Capture the cell that displays the provided text and extract its [x, y] central coordinate. 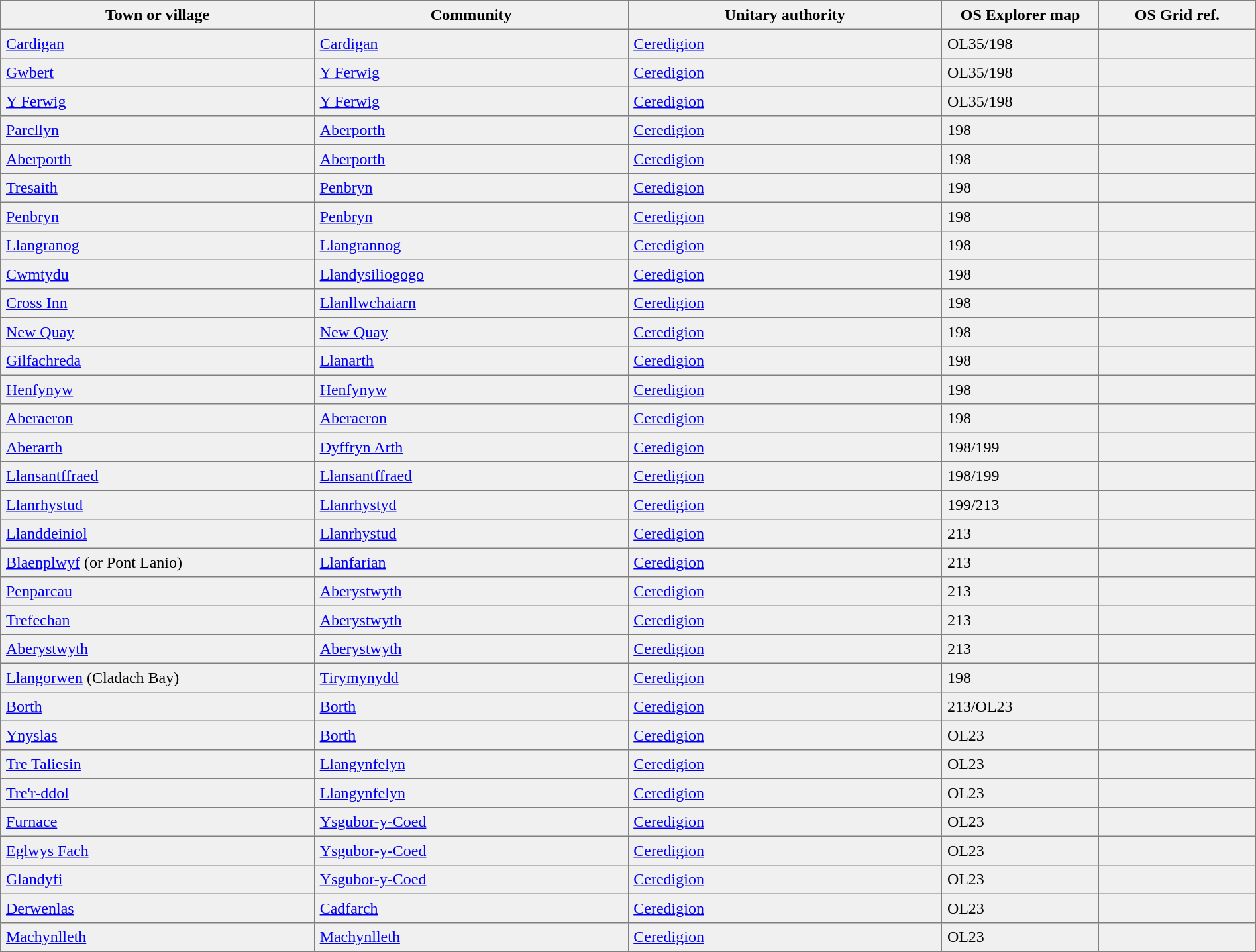
Unitary authority [785, 15]
Derwenlas [158, 908]
Gilfachreda [158, 361]
Tre Taliesin [158, 765]
Penparcau [158, 592]
Llangranog [158, 246]
Glandyfi [158, 880]
Eglwys Fach [158, 851]
Ynyslas [158, 735]
199/213 [1020, 505]
Aberarth [158, 447]
213/OL23 [1020, 707]
Llandysiliogogo [471, 274]
Llanarth [471, 361]
Llanfarian [471, 562]
Gwbert [158, 73]
Llanrhystyd [471, 505]
Tresaith [158, 188]
Parcllyn [158, 131]
Tirymynydd [471, 678]
OS Grid ref. [1177, 15]
Blaenplwyf (or Pont Lanio) [158, 562]
Community [471, 15]
Llanddeiniol [158, 534]
Tre'r-ddol [158, 793]
Dyffryn Arth [471, 447]
Cwmtydu [158, 274]
Llangorwen (Cladach Bay) [158, 678]
Cadfarch [471, 908]
Town or village [158, 15]
OS Explorer map [1020, 15]
Cross Inn [158, 303]
Llangrannog [471, 246]
Trefechan [158, 620]
Llanllwchaiarn [471, 303]
Furnace [158, 822]
